Scan for the cell matching the given text and deliver its (x, y) coordinate at center. 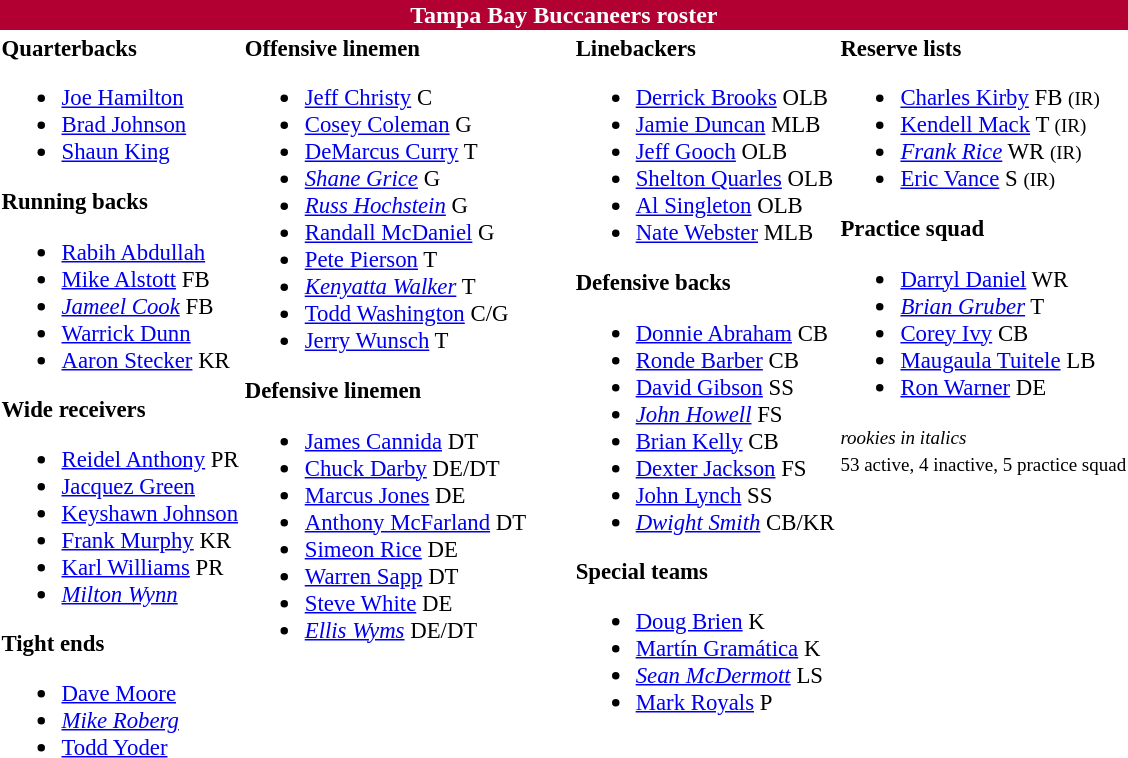
Tampa Bay Buccaneers roster (564, 15)
